Return the [X, Y] coordinate for the center point of the cell that contains the specified text.  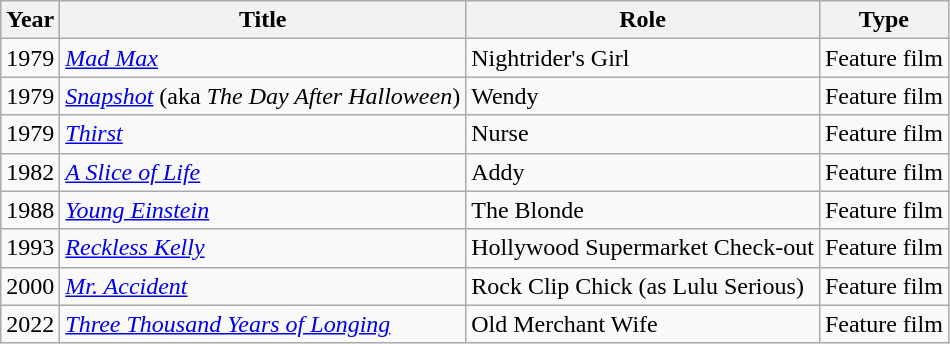
Three Thousand Years of Longing [263, 324]
Nightrider's Girl [643, 58]
Reckless Kelly [263, 248]
Nurse [643, 134]
Role [643, 20]
2000 [30, 286]
The Blonde [643, 210]
Rock Clip Chick (as Lulu Serious) [643, 286]
Wendy [643, 96]
Mr. Accident [263, 286]
Old Merchant Wife [643, 324]
Type [884, 20]
Thirst [263, 134]
Hollywood Supermarket Check-out [643, 248]
2022 [30, 324]
Addy [643, 172]
Title [263, 20]
Mad Max [263, 58]
Young Einstein [263, 210]
1982 [30, 172]
1993 [30, 248]
A Slice of Life [263, 172]
Snapshot (aka The Day After Halloween) [263, 96]
Year [30, 20]
1988 [30, 210]
